Provide the [x, y] coordinate of the cell's center where the given text is located.  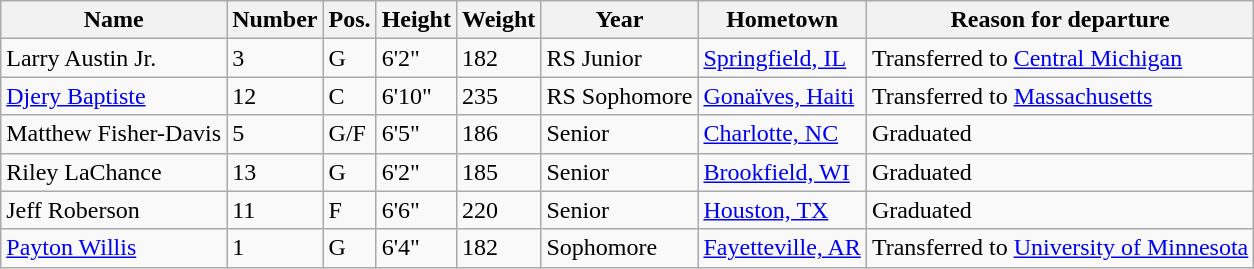
Djery Baptiste [114, 96]
6'5" [416, 134]
G/F [350, 134]
Pos. [350, 20]
6'6" [416, 210]
3 [275, 58]
Transferred to Massachusetts [1060, 96]
Transferred to University of Minnesota [1060, 248]
Riley LaChance [114, 172]
Matthew Fisher-Davis [114, 134]
RS Junior [620, 58]
Brookfield, WI [782, 172]
11 [275, 210]
235 [498, 96]
186 [498, 134]
185 [498, 172]
220 [498, 210]
13 [275, 172]
Hometown [782, 20]
Springfield, IL [782, 58]
Fayetteville, AR [782, 248]
Gonaïves, Haiti [782, 96]
Jeff Roberson [114, 210]
Height [416, 20]
Name [114, 20]
6'10" [416, 96]
RS Sophomore [620, 96]
Sophomore [620, 248]
1 [275, 248]
Larry Austin Jr. [114, 58]
Charlotte, NC [782, 134]
Year [620, 20]
Number [275, 20]
C [350, 96]
6'4" [416, 248]
Reason for departure [1060, 20]
Transferred to Central Michigan [1060, 58]
Weight [498, 20]
5 [275, 134]
Payton Willis [114, 248]
F [350, 210]
12 [275, 96]
Houston, TX [782, 210]
